Extract the (x, y) coordinate from the center of the cell holding the provided text.  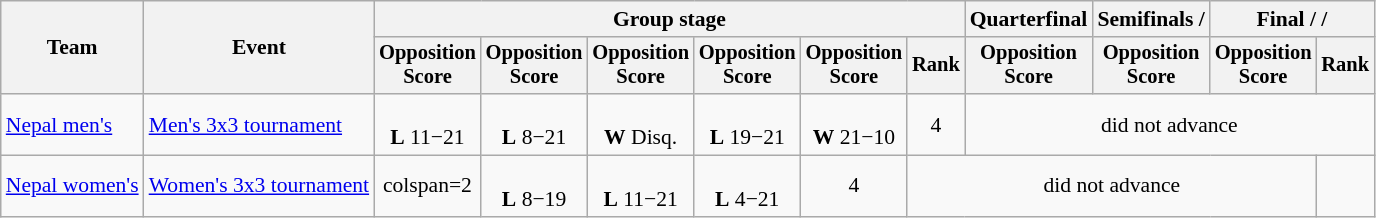
Team (72, 48)
L 4−21 (748, 186)
colspan=2 (428, 186)
Semifinals / (1150, 19)
L 8−21 (534, 124)
Group stage (670, 19)
L 8−19 (534, 186)
W Disq. (640, 124)
Nepal women's (72, 186)
Event (260, 48)
Final / / (1292, 19)
Women's 3x3 tournament (260, 186)
Nepal men's (72, 124)
Quarterfinal (1029, 19)
L 19−21 (748, 124)
Men's 3x3 tournament (260, 124)
W 21−10 (854, 124)
